Find where the given text appears and provide that cell's center as [X, Y] coordinate. 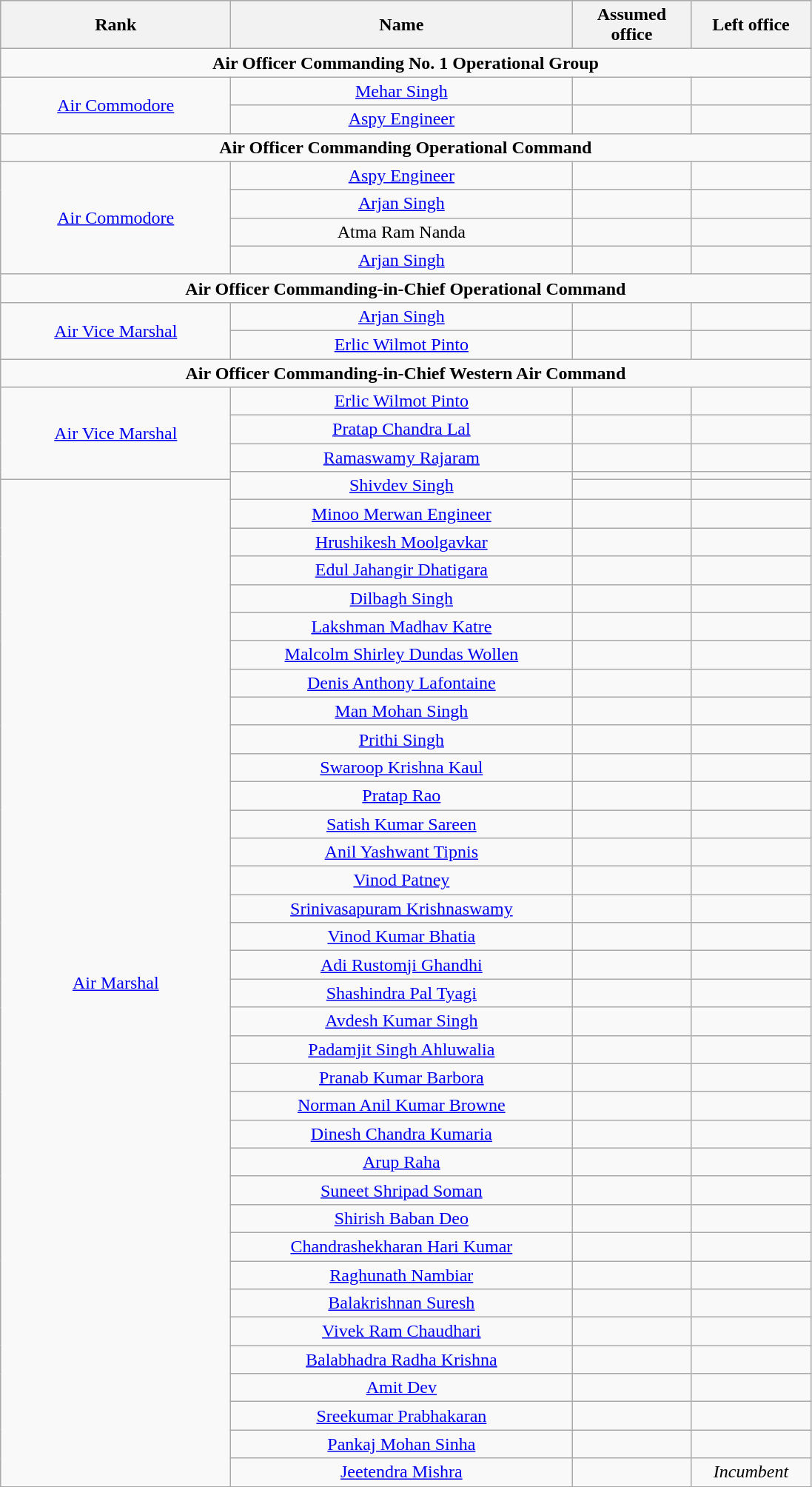
Adi Rustomji Ghandhi [401, 965]
Malcolm Shirley Dundas Wollen [401, 655]
Satish Kumar Sareen [401, 824]
Chandrashekharan Hari Kumar [401, 1246]
Norman Anil Kumar Browne [401, 1106]
Denis Anthony Lafontaine [401, 683]
Ramaswamy Rajaram [401, 458]
Atma Ram Nanda [401, 232]
Name [401, 25]
Air Officer Commanding No. 1 Operational Group [406, 63]
Vivek Ram Chaudhari [401, 1331]
Pranab Kumar Barbora [401, 1077]
Minoo Merwan Engineer [401, 514]
Left office [751, 25]
Air Officer Commanding-in-Chief Western Air Command [406, 372]
Swaroop Krishna Kaul [401, 767]
Avdesh Kumar Singh [401, 1021]
Balabhadra Radha Krishna [401, 1360]
Incumbent [751, 1472]
Air Officer Commanding Operational Command [406, 147]
Edul Jahangir Dhatigara [401, 570]
Pankaj Mohan Sinha [401, 1444]
Dinesh Chandra Kumaria [401, 1134]
Jeetendra Mishra [401, 1472]
Suneet Shripad Soman [401, 1190]
Man Mohan Singh [401, 711]
Vinod Kumar Bhatia [401, 937]
Vinod Patney [401, 880]
Dilbagh Singh [401, 598]
Pratap Rao [401, 795]
Amit Dev [401, 1388]
Shivdev Singh [401, 486]
Shashindra Pal Tyagi [401, 993]
Sreekumar Prabhakaran [401, 1416]
Srinivasapuram Krishnaswamy [401, 909]
Hrushikesh Moolgavkar [401, 542]
Anil Yashwant Tipnis [401, 852]
Padamjit Singh Ahluwalia [401, 1049]
Rank [115, 25]
Assumed office [632, 25]
Arup Raha [401, 1162]
Air Marshal [115, 983]
Mehar Singh [401, 91]
Pratap Chandra Lal [401, 430]
Raghunath Nambiar [401, 1274]
Balakrishnan Suresh [401, 1303]
Shirish Baban Deo [401, 1218]
Prithi Singh [401, 739]
Lakshman Madhav Katre [401, 626]
Air Officer Commanding-in-Chief Operational Command [406, 288]
